From the cell containing the given text, extract its center point as (x, y) coordinate. 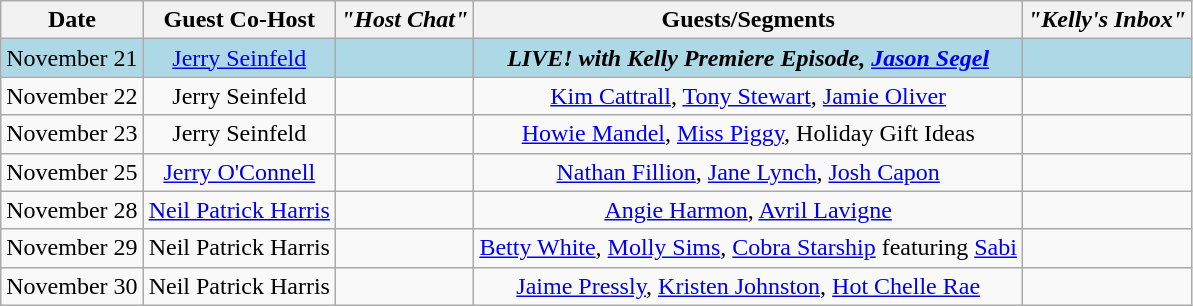
Angie Harmon, Avril Lavigne (748, 210)
November 30 (72, 286)
LIVE! with Kelly Premiere Episode, Jason Segel (748, 58)
November 29 (72, 248)
Date (72, 20)
Guest Co-Host (239, 20)
November 25 (72, 172)
Howie Mandel, Miss Piggy, Holiday Gift Ideas (748, 134)
November 22 (72, 96)
Jaime Pressly, Kristen Johnston, Hot Chelle Rae (748, 286)
Kim Cattrall, Tony Stewart, Jamie Oliver (748, 96)
Betty White, Molly Sims, Cobra Starship featuring Sabi (748, 248)
Guests/Segments (748, 20)
"Kelly's Inbox" (1106, 20)
"Host Chat" (404, 20)
November 23 (72, 134)
Jerry O'Connell (239, 172)
November 21 (72, 58)
November 28 (72, 210)
Nathan Fillion, Jane Lynch, Josh Capon (748, 172)
